From the cell containing the given text, extract its center point as [x, y] coordinate. 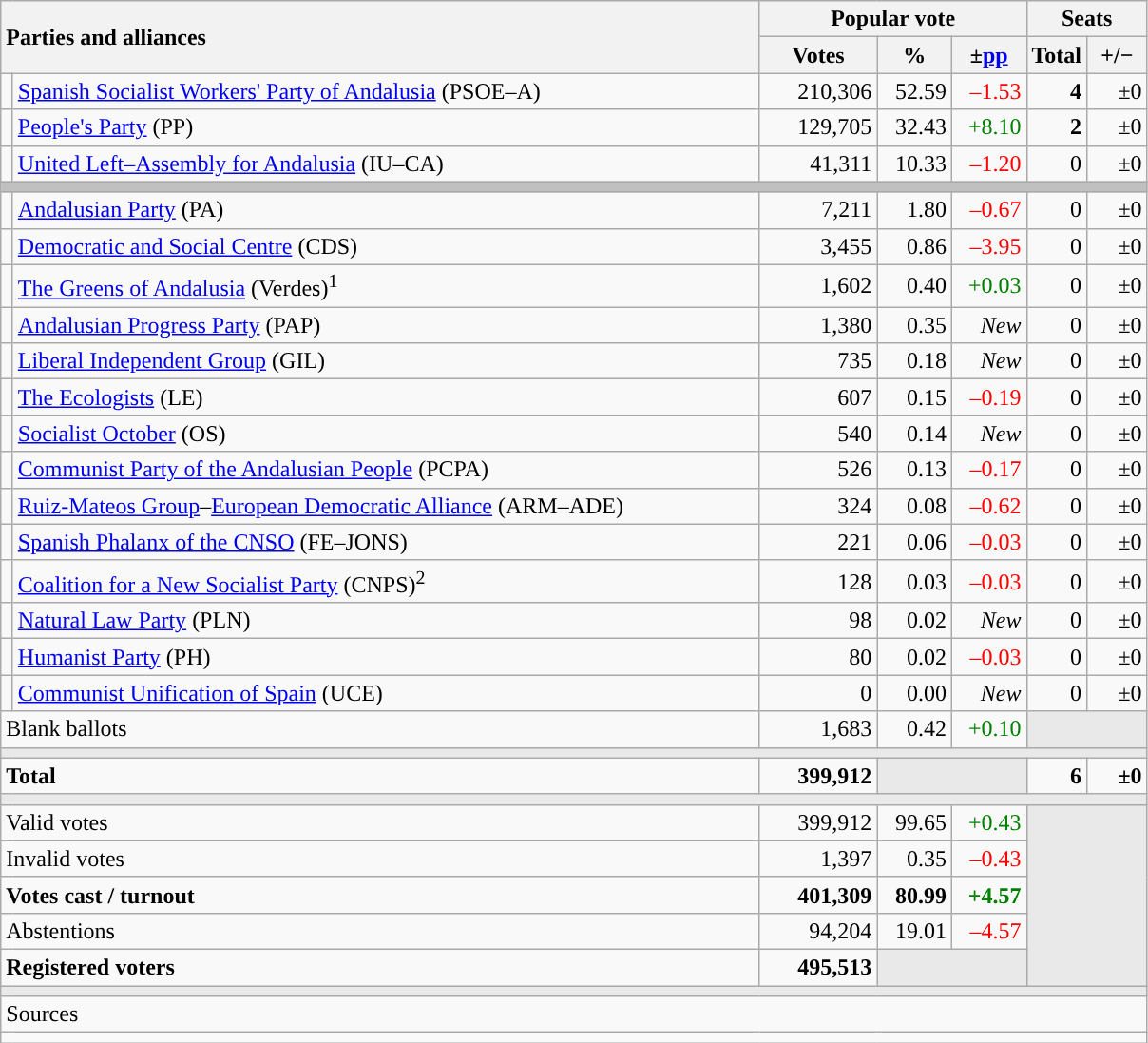
+8.10 [988, 127]
Andalusian Progress Party (PAP) [386, 325]
2 [1057, 127]
10.33 [914, 164]
0.15 [914, 397]
–0.67 [988, 210]
–4.57 [988, 931]
–0.43 [988, 859]
52.59 [914, 91]
0.06 [914, 542]
–3.95 [988, 246]
32.43 [914, 127]
Andalusian Party (PA) [386, 210]
129,705 [818, 127]
The Greens of Andalusia (Verdes)1 [386, 285]
0.03 [914, 582]
19.01 [914, 931]
Blank ballots [380, 729]
Votes cast / turnout [380, 895]
Spanish Phalanx of the CNSO (FE–JONS) [386, 542]
0.42 [914, 729]
526 [818, 470]
0.86 [914, 246]
–0.17 [988, 470]
94,204 [818, 931]
99.65 [914, 822]
Parties and alliances [380, 37]
1,683 [818, 729]
Natural Law Party (PLN) [386, 621]
–1.53 [988, 91]
Seats [1087, 19]
The Ecologists (LE) [386, 397]
Ruiz-Mateos Group–European Democratic Alliance (ARM–ADE) [386, 506]
495,513 [818, 967]
7,211 [818, 210]
607 [818, 397]
210,306 [818, 91]
4 [1057, 91]
People's Party (PP) [386, 127]
+0.10 [988, 729]
Socialist October (OS) [386, 434]
Communist Unification of Spain (UCE) [386, 693]
Communist Party of the Andalusian People (PCPA) [386, 470]
324 [818, 506]
+/− [1118, 55]
–0.62 [988, 506]
% [914, 55]
98 [818, 621]
0.00 [914, 693]
0.18 [914, 361]
0.40 [914, 285]
80 [818, 657]
41,311 [818, 164]
540 [818, 434]
Votes [818, 55]
Humanist Party (PH) [386, 657]
–0.19 [988, 397]
Sources [574, 1014]
221 [818, 542]
80.99 [914, 895]
Abstentions [380, 931]
1.80 [914, 210]
1,397 [818, 859]
Coalition for a New Socialist Party (CNPS)2 [386, 582]
Valid votes [380, 822]
735 [818, 361]
±pp [988, 55]
+0.43 [988, 822]
+4.57 [988, 895]
Spanish Socialist Workers' Party of Andalusia (PSOE–A) [386, 91]
Invalid votes [380, 859]
3,455 [818, 246]
0.13 [914, 470]
Liberal Independent Group (GIL) [386, 361]
1,380 [818, 325]
401,309 [818, 895]
0.14 [914, 434]
Democratic and Social Centre (CDS) [386, 246]
+0.03 [988, 285]
Registered voters [380, 967]
–1.20 [988, 164]
128 [818, 582]
Popular vote [893, 19]
United Left–Assembly for Andalusia (IU–CA) [386, 164]
6 [1057, 776]
1,602 [818, 285]
0.08 [914, 506]
